Identify which cell holds the provided text, then report its (x, y) central coordinate. 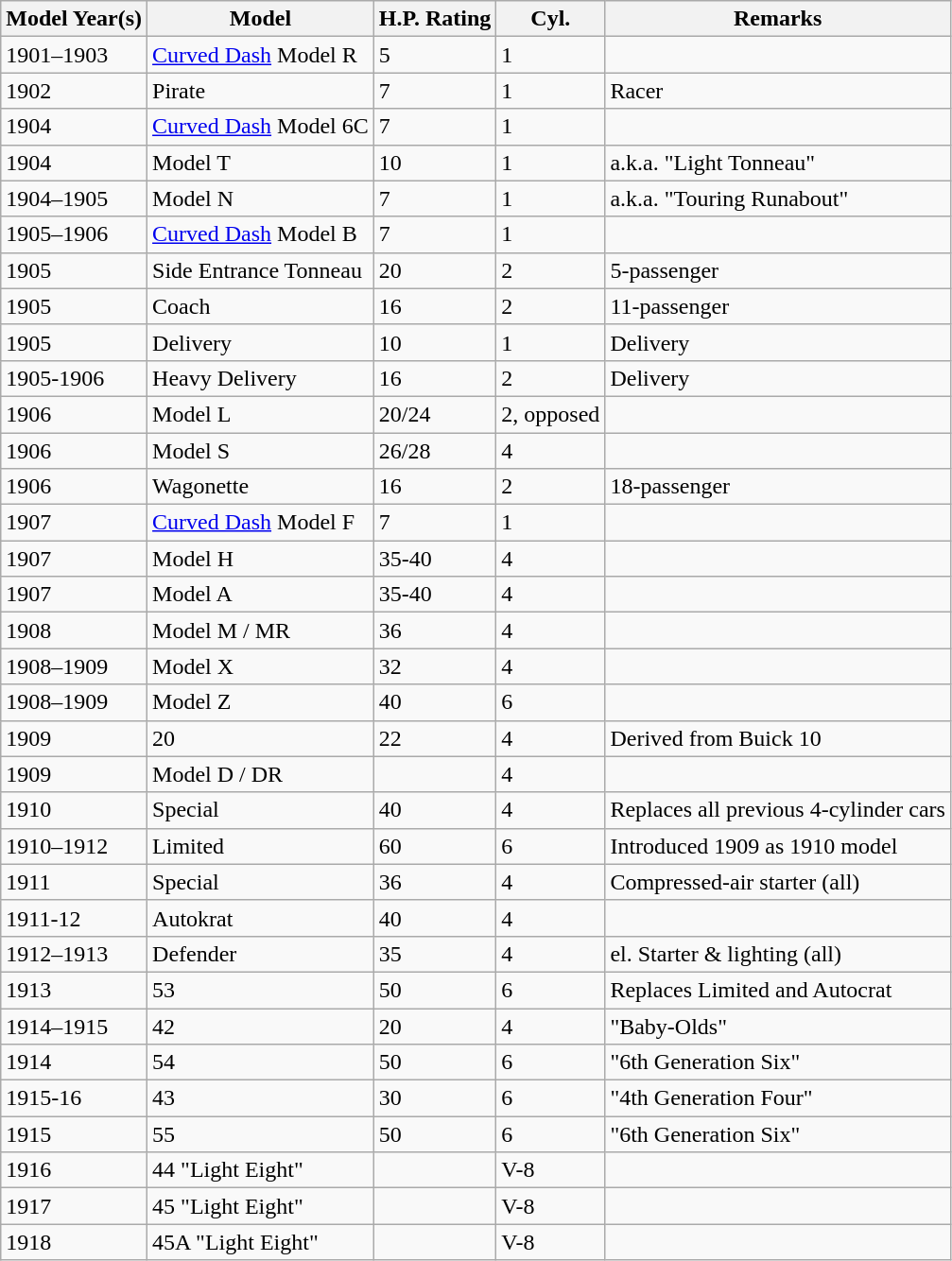
1915-16 (74, 1098)
1917 (74, 1206)
Replaces all previous 4-cylinder cars (778, 810)
Model N (261, 199)
1918 (74, 1242)
11-passenger (778, 306)
43 (261, 1098)
Model L (261, 414)
Introduced 1909 as 1910 model (778, 846)
1902 (74, 91)
Model T (261, 163)
Model (261, 19)
Curved Dash Model R (261, 55)
Heavy Delivery (261, 378)
20/24 (435, 414)
5 (435, 55)
Autokrat (261, 918)
45 "Light Eight" (261, 1206)
18-passenger (778, 487)
Remarks (778, 19)
1904–1905 (74, 199)
1905–1906 (74, 234)
1910–1912 (74, 846)
35 (435, 954)
1910 (74, 810)
1911 (74, 882)
Model H (261, 559)
Side Entrance Tonneau (261, 270)
Model M / MR (261, 630)
a.k.a. "Touring Runabout" (778, 199)
1914 (74, 1062)
"Baby-Olds" (778, 1026)
el. Starter & lighting (all) (778, 954)
1908 (74, 630)
Defender (261, 954)
26/28 (435, 451)
1916 (74, 1170)
1915 (74, 1134)
H.P. Rating (435, 19)
1905-1906 (74, 378)
Model S (261, 451)
Cyl. (550, 19)
Derived from Buick 10 (778, 738)
"4th Generation Four" (778, 1098)
1911-12 (74, 918)
30 (435, 1098)
53 (261, 990)
Replaces Limited and Autocrat (778, 990)
Model Z (261, 702)
2, opposed (550, 414)
1901–1903 (74, 55)
Curved Dash Model 6C (261, 127)
55 (261, 1134)
Racer (778, 91)
Curved Dash Model B (261, 234)
Model Year(s) (74, 19)
42 (261, 1026)
5-passenger (778, 270)
a.k.a. "Light Tonneau" (778, 163)
60 (435, 846)
Coach (261, 306)
Model A (261, 595)
Model D / DR (261, 774)
45A "Light Eight" (261, 1242)
Compressed-air starter (all) (778, 882)
1914–1915 (74, 1026)
Pirate (261, 91)
1912–1913 (74, 954)
22 (435, 738)
54 (261, 1062)
Model X (261, 666)
Limited (261, 846)
32 (435, 666)
1913 (74, 990)
Wagonette (261, 487)
44 "Light Eight" (261, 1170)
Curved Dash Model F (261, 523)
